Provide the [x, y] coordinate of the cell's center where the given text is located.  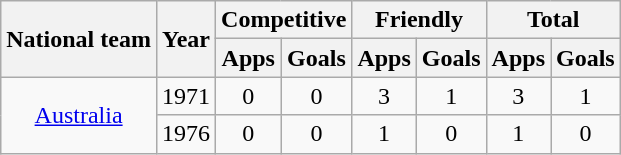
Australia [79, 115]
Friendly [419, 20]
1971 [186, 96]
Year [186, 39]
1976 [186, 134]
National team [79, 39]
Competitive [284, 20]
Total [553, 20]
